From the cell containing the given text, extract its center point as [X, Y] coordinate. 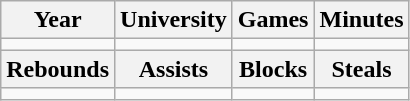
Blocks [273, 69]
Assists [174, 69]
Rebounds [58, 69]
Steals [362, 69]
Year [58, 20]
Minutes [362, 20]
University [174, 20]
Games [273, 20]
